Provide the [x, y] coordinate of the cell's center where the given text is located.  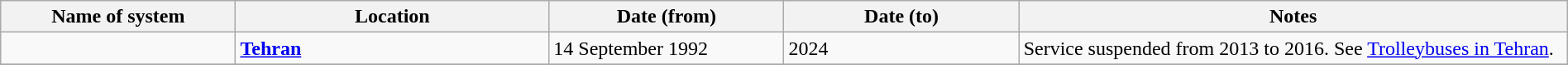
Date (from) [667, 17]
Service suspended from 2013 to 2016. See Trolleybuses in Tehran. [1293, 48]
14 September 1992 [667, 48]
Date (to) [901, 17]
2024 [901, 48]
Tehran [392, 48]
Location [392, 17]
Notes [1293, 17]
Name of system [118, 17]
